Detect which cell encompasses the target text, then output its (x, y) center coordinate. 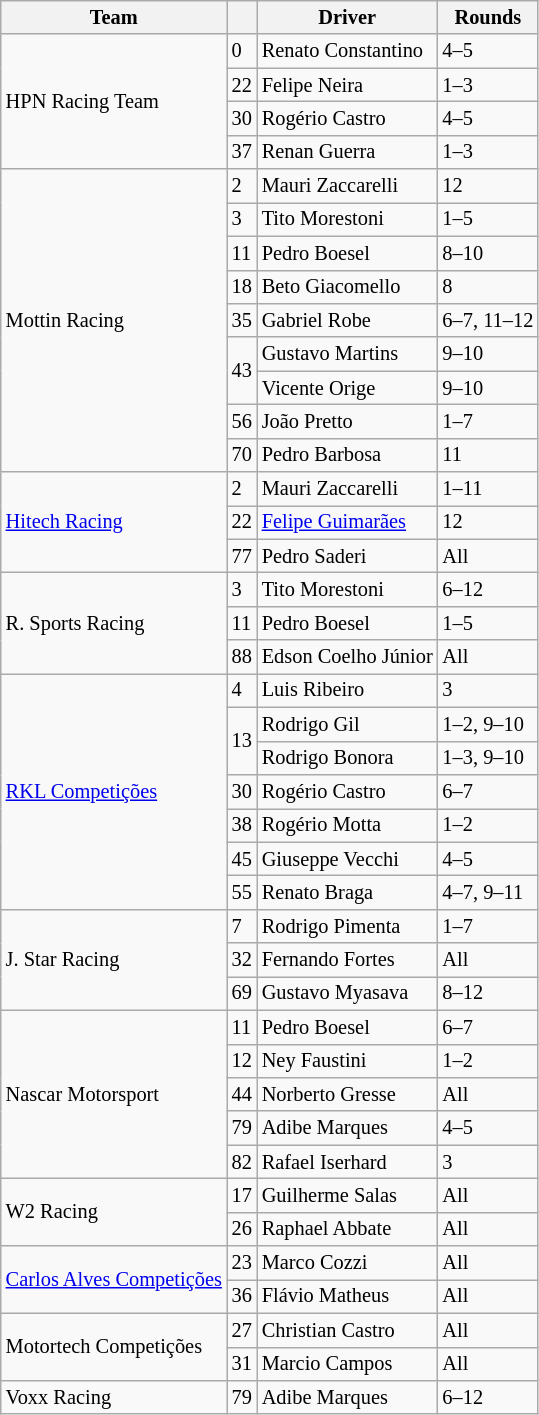
Rodrigo Pimenta (348, 926)
Rodrigo Gil (348, 724)
Raphael Abbate (348, 1229)
55 (242, 892)
Driver (348, 17)
56 (242, 421)
35 (242, 320)
69 (242, 993)
1–2, 9–10 (488, 724)
Flávio Matheus (348, 1296)
HPN Racing Team (114, 102)
Guilherme Salas (348, 1195)
Marcio Campos (348, 1364)
27 (242, 1330)
6–7, 11–12 (488, 320)
88 (242, 657)
26 (242, 1229)
44 (242, 1094)
RKL Competições (114, 791)
Renan Guerra (348, 152)
Felipe Neira (348, 85)
Nascar Motorsport (114, 1094)
45 (242, 859)
Gabriel Robe (348, 320)
Mottin Racing (114, 320)
João Pretto (348, 421)
17 (242, 1195)
4–7, 9–11 (488, 892)
8–12 (488, 993)
8 (488, 287)
77 (242, 556)
1–3, 9–10 (488, 758)
Gustavo Martins (348, 354)
23 (242, 1263)
W2 Racing (114, 1212)
Team (114, 17)
Pedro Barbosa (348, 455)
31 (242, 1364)
Renato Braga (348, 892)
70 (242, 455)
1–11 (488, 489)
37 (242, 152)
Pedro Saderi (348, 556)
8–10 (488, 253)
36 (242, 1296)
Ney Faustini (348, 1061)
Hitech Racing (114, 522)
0 (242, 51)
13 (242, 740)
Christian Castro (348, 1330)
Gustavo Myasava (348, 993)
Carlos Alves Competições (114, 1280)
38 (242, 825)
Marco Cozzi (348, 1263)
Voxx Racing (114, 1397)
Rogério Motta (348, 825)
Rodrigo Bonora (348, 758)
Fernando Fortes (348, 960)
R. Sports Racing (114, 622)
43 (242, 370)
Vicente Orige (348, 388)
32 (242, 960)
Beto Giacomello (348, 287)
Edson Coelho Júnior (348, 657)
Giuseppe Vecchi (348, 859)
Felipe Guimarães (348, 522)
Rounds (488, 17)
4 (242, 690)
Renato Constantino (348, 51)
J. Star Racing (114, 960)
Norberto Gresse (348, 1094)
7 (242, 926)
18 (242, 287)
Luis Ribeiro (348, 690)
82 (242, 1162)
Rafael Iserhard (348, 1162)
Motortech Competições (114, 1346)
